Capture the cell that displays the provided text and extract its [X, Y] central coordinate. 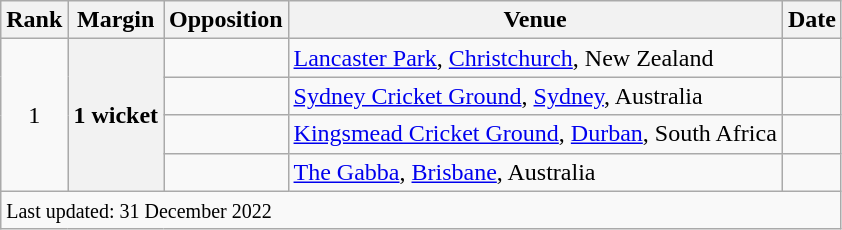
Margin [116, 20]
Venue [535, 20]
Opposition [226, 20]
Date [812, 20]
1 [34, 115]
Lancaster Park, Christchurch, New Zealand [535, 58]
Last updated: 31 December 2022 [422, 210]
Sydney Cricket Ground, Sydney, Australia [535, 96]
1 wicket [116, 115]
Kingsmead Cricket Ground, Durban, South Africa [535, 134]
Rank [34, 20]
The Gabba, Brisbane, Australia [535, 172]
